Identify which cell holds the provided text, then report its (X, Y) central coordinate. 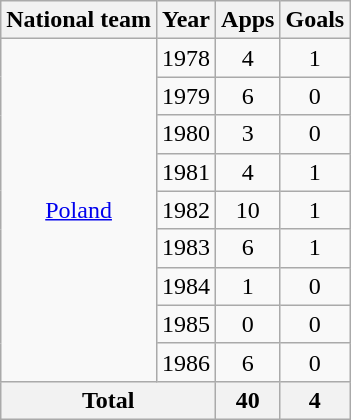
3 (248, 134)
Total (108, 400)
1986 (186, 362)
1984 (186, 286)
1985 (186, 324)
Apps (248, 20)
40 (248, 400)
1983 (186, 248)
National team (79, 20)
1981 (186, 172)
Goals (315, 20)
Poland (79, 210)
1982 (186, 210)
Year (186, 20)
1980 (186, 134)
1978 (186, 58)
1979 (186, 96)
10 (248, 210)
